Scan for the cell matching the given text and deliver its (x, y) coordinate at center. 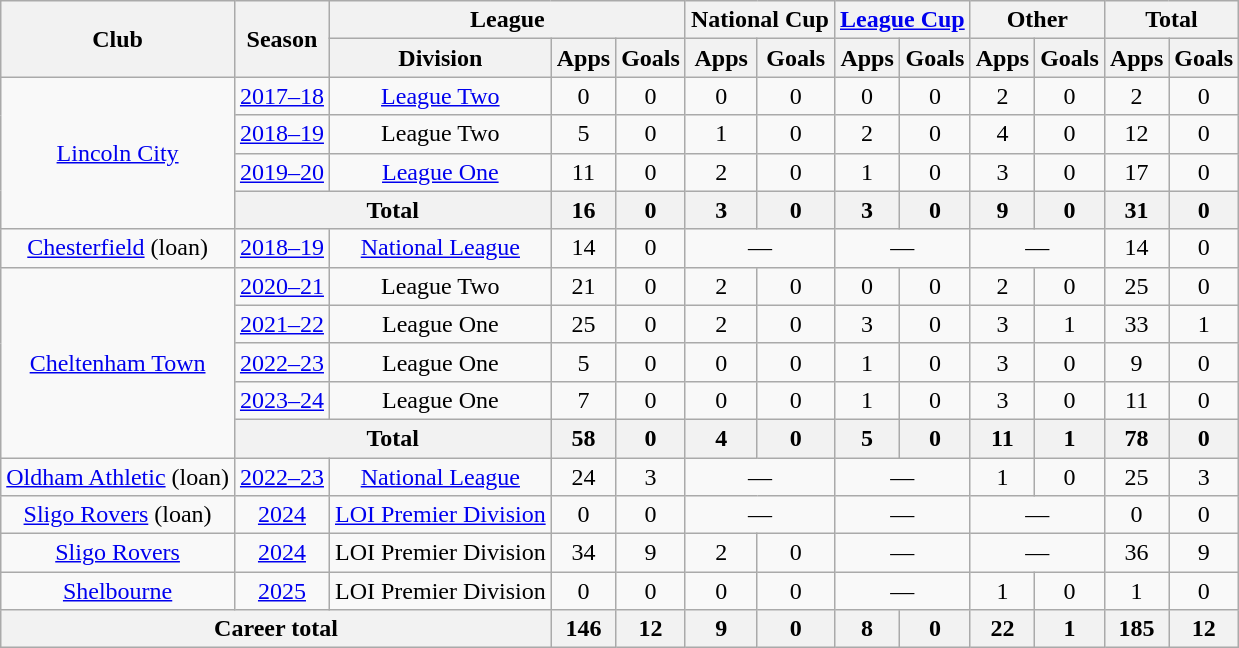
National Cup (760, 20)
24 (583, 477)
2021–22 (282, 324)
185 (1136, 629)
21 (583, 286)
Other (1037, 20)
Division (440, 58)
33 (1136, 324)
16 (583, 210)
Sligo Rovers (118, 553)
Chesterfield (loan) (118, 248)
Sligo Rovers (loan) (118, 515)
League (507, 20)
2025 (282, 591)
League Cup (902, 20)
146 (583, 629)
Lincoln City (118, 153)
2020–21 (282, 286)
78 (1136, 438)
7 (583, 400)
58 (583, 438)
2017–18 (282, 96)
2019–20 (282, 172)
Oldham Athletic (loan) (118, 477)
Career total (276, 629)
2023–24 (282, 400)
31 (1136, 210)
Club (118, 39)
36 (1136, 553)
8 (866, 629)
Shelbourne (118, 591)
17 (1136, 172)
22 (1002, 629)
34 (583, 553)
Season (282, 39)
Cheltenham Town (118, 362)
